Return the (x, y) coordinate for the center point of the cell that contains the specified text.  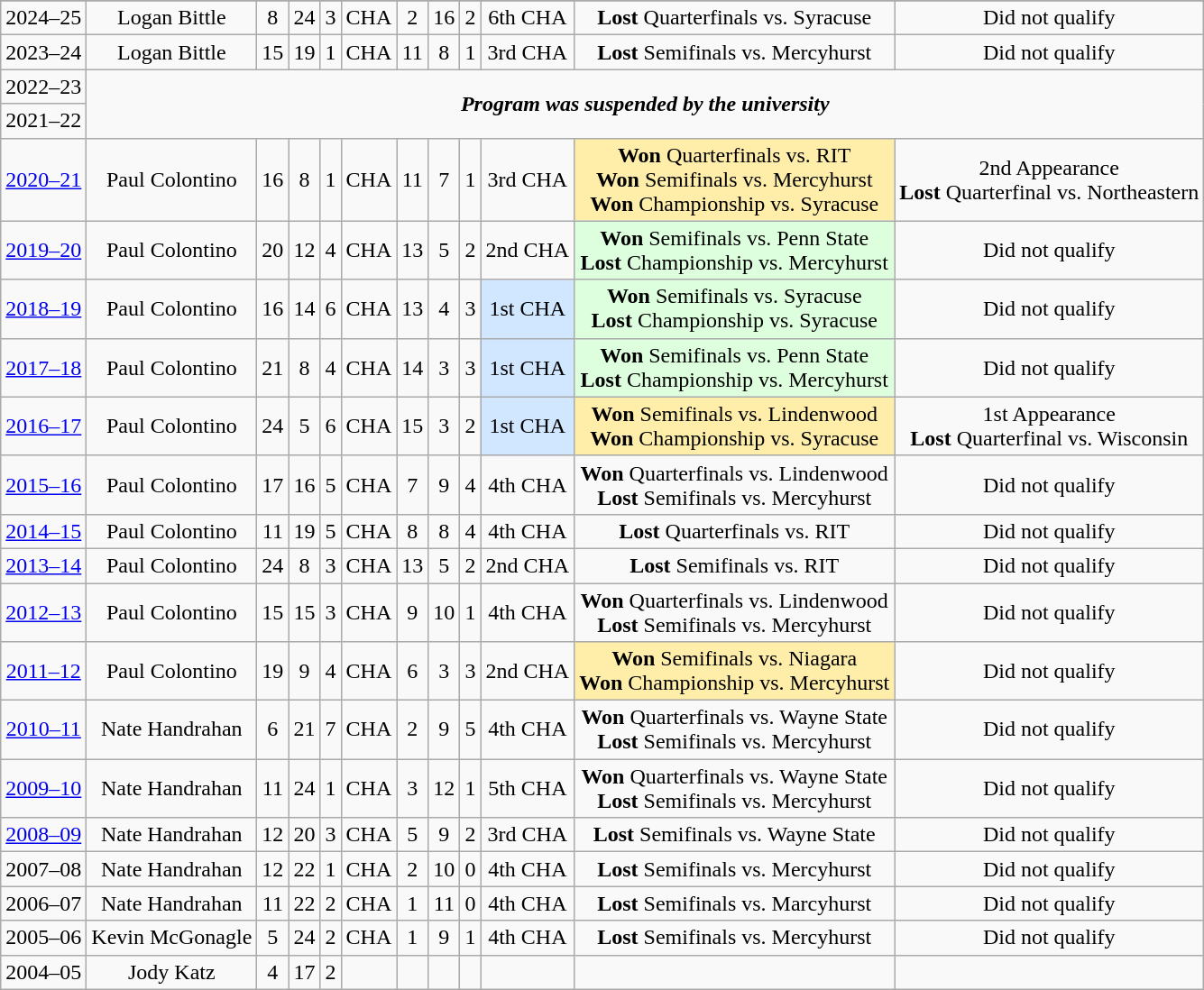
2015–16 (43, 485)
2017–18 (43, 368)
2012–13 (43, 611)
Won Semifinals vs. Lindenwood Won Championship vs. Syracuse (734, 426)
6th CHA (528, 18)
Lost Semifinals vs. Wayne State (734, 835)
Won Quarterfinals vs. RIT Won Semifinals vs. Mercyhurst Won Championship vs. Syracuse (734, 179)
2010–11 (43, 730)
Won Semifinals vs. Syracuse Lost Championship vs. Syracuse (734, 308)
2013–14 (43, 565)
2018–19 (43, 308)
2011–12 (43, 671)
1st Appearance Lost Quarterfinal vs. Wisconsin (1050, 426)
Program was suspended by the university (646, 104)
Kevin McGonagle (171, 938)
5th CHA (528, 788)
2020–21 (43, 179)
2005–06 (43, 938)
2023–24 (43, 52)
2004–05 (43, 972)
2006–07 (43, 903)
2009–10 (43, 788)
2008–09 (43, 835)
Jody Katz (171, 972)
2024–25 (43, 18)
Lost Semifinals vs. RIT (734, 565)
2019–20 (43, 251)
Lost Quarterfinals vs. Syracuse (734, 18)
Won Semifinals vs. Niagara Won Championship vs. Mercyhurst (734, 671)
Lost Semifinals vs. Marcyhurst (734, 903)
2016–17 (43, 426)
Lost Quarterfinals vs. RIT (734, 531)
2021–22 (43, 121)
2007–08 (43, 869)
2nd Appearance Lost Quarterfinal vs. Northeastern (1050, 179)
2014–15 (43, 531)
2022–23 (43, 87)
